Output the [X, Y] coordinate of the center of the cell containing the given text.  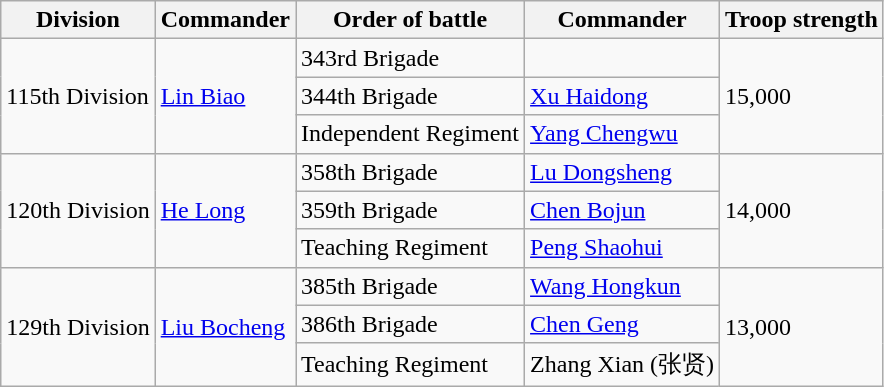
386th Brigade [410, 324]
115th Division [78, 96]
Chen Bojun [622, 210]
385th Brigade [410, 286]
Xu Haidong [622, 96]
Peng Shaohui [622, 248]
Lu Dongsheng [622, 172]
359th Brigade [410, 210]
14,000 [802, 210]
Independent Regiment [410, 134]
Liu Bocheng [225, 326]
He Long [225, 210]
Yang Chengwu [622, 134]
Chen Geng [622, 324]
120th Division [78, 210]
Lin Biao [225, 96]
15,000 [802, 96]
Troop strength [802, 20]
344th Brigade [410, 96]
Order of battle [410, 20]
Zhang Xian (张贤) [622, 364]
Wang Hongkun [622, 286]
358th Brigade [410, 172]
13,000 [802, 326]
Division [78, 20]
129th Division [78, 326]
343rd Brigade [410, 58]
